Pinpoint the cell where the given text exists, returning its (x, y) midpoint coordinate. 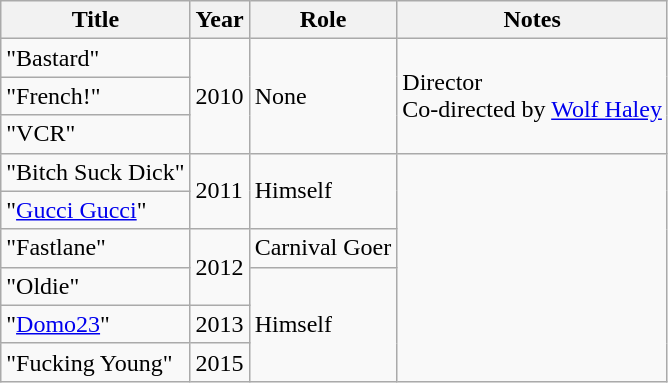
"Gucci Gucci" (96, 210)
"Fucking Young" (96, 362)
Year (220, 20)
Notes (532, 20)
2015 (220, 362)
"VCR" (96, 134)
DirectorCo-directed by Wolf Haley (532, 96)
"Fastlane" (96, 248)
2013 (220, 324)
Title (96, 20)
Role (323, 20)
"Domo23" (96, 324)
"Bastard" (96, 58)
2011 (220, 191)
2010 (220, 96)
None (323, 96)
Carnival Goer (323, 248)
"Bitch Suck Dick" (96, 172)
2012 (220, 267)
"French!" (96, 96)
"Oldie" (96, 286)
